Locate the cell with the specified text and output its [x, y] center coordinate. 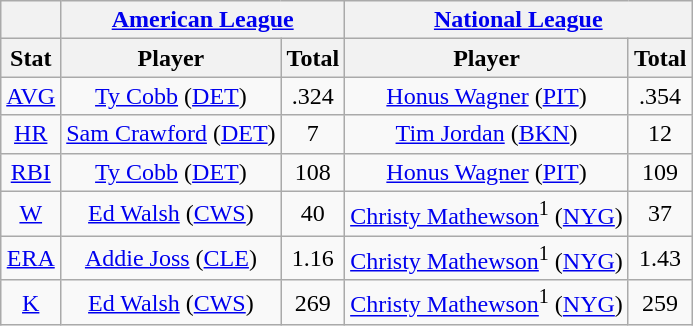
Stat [31, 58]
259 [660, 302]
1.16 [313, 258]
ERA [31, 258]
37 [660, 214]
K [31, 302]
National League [518, 20]
109 [660, 172]
.354 [660, 96]
AVG [31, 96]
Addie Joss (CLE) [171, 258]
40 [313, 214]
.324 [313, 96]
American League [203, 20]
269 [313, 302]
Tim Jordan (BKN) [487, 134]
12 [660, 134]
1.43 [660, 258]
HR [31, 134]
RBI [31, 172]
W [31, 214]
Sam Crawford (DET) [171, 134]
7 [313, 134]
108 [313, 172]
